Output the (X, Y) coordinate of the center of the cell containing the given text.  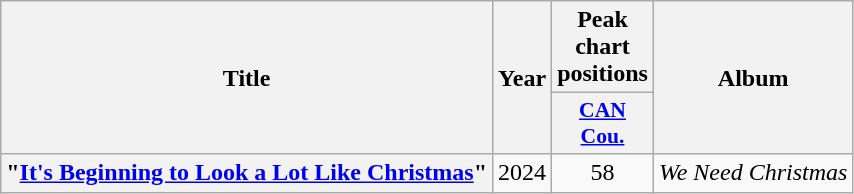
58 (603, 173)
We Need Christmas (753, 173)
Year (522, 78)
CANCou. (603, 124)
Title (247, 78)
2024 (522, 173)
"It's Beginning to Look a Lot Like Christmas" (247, 173)
Peak chart positions (603, 47)
Album (753, 78)
